Identify which cell holds the provided text, then report its (X, Y) central coordinate. 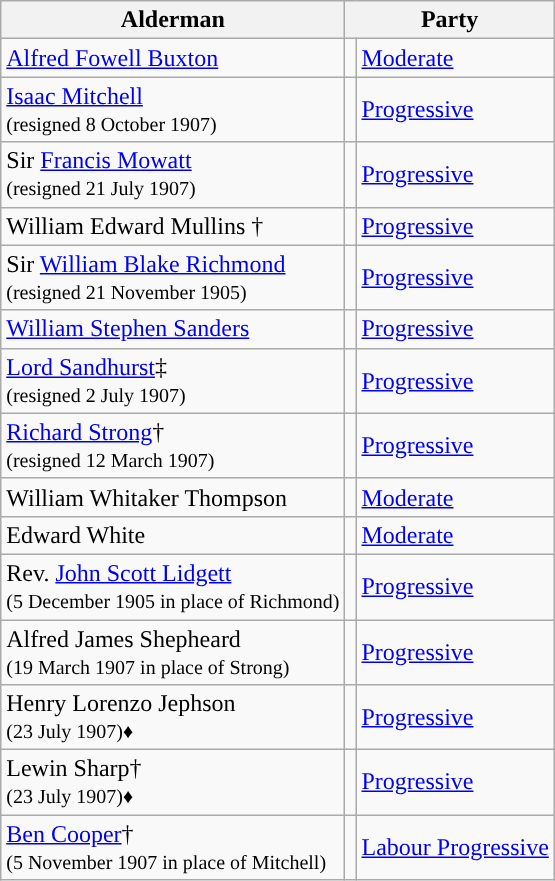
Lewin Sharp†(23 July 1907)♦ (173, 782)
Labour Progressive (455, 848)
Alfred Fowell Buxton (173, 58)
Sir William Blake Richmond(resigned 21 November 1905) (173, 278)
Isaac Mitchell(resigned 8 October 1907) (173, 110)
Lord Sandhurst‡(resigned 2 July 1907) (173, 380)
Henry Lorenzo Jephson(23 July 1907)♦ (173, 718)
Ben Cooper†(5 November 1907 in place of Mitchell) (173, 848)
William Stephen Sanders (173, 329)
Party (450, 20)
Edward White (173, 535)
Richard Strong†(resigned 12 March 1907) (173, 446)
William Edward Mullins † (173, 226)
Rev. John Scott Lidgett(5 December 1905 in place of Richmond) (173, 586)
William Whitaker Thompson (173, 497)
Alfred James Shepheard(19 March 1907 in place of Strong) (173, 652)
Alderman (173, 20)
Sir Francis Mowatt(resigned 21 July 1907) (173, 174)
